Output the [x, y] coordinate of the center of the cell containing the given text.  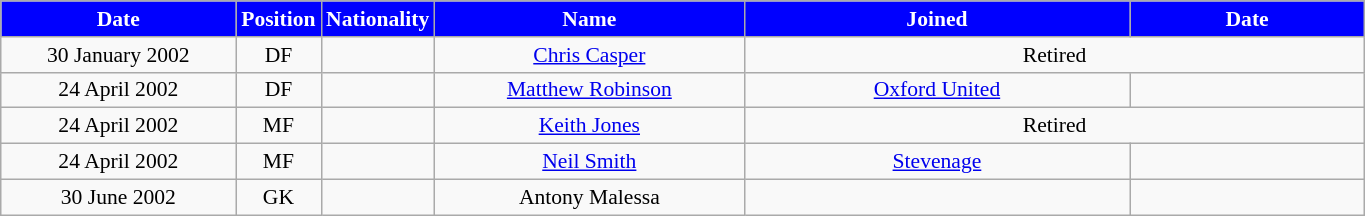
Stevenage [936, 162]
Antony Malessa [589, 197]
GK [278, 197]
Chris Casper [589, 55]
30 June 2002 [118, 197]
Nationality [378, 19]
Neil Smith [589, 162]
Position [278, 19]
Name [589, 19]
Oxford United [936, 90]
Matthew Robinson [589, 90]
30 January 2002 [118, 55]
Joined [936, 19]
Keith Jones [589, 126]
